Return [X, Y] of the center of cell containing provided text 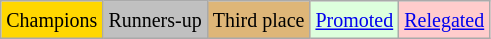
Third place [258, 20]
Relegated [444, 20]
Runners-up [155, 20]
Promoted [354, 20]
Champions [52, 20]
